Return the [x, y] coordinate for the center point of the cell that contains the specified text.  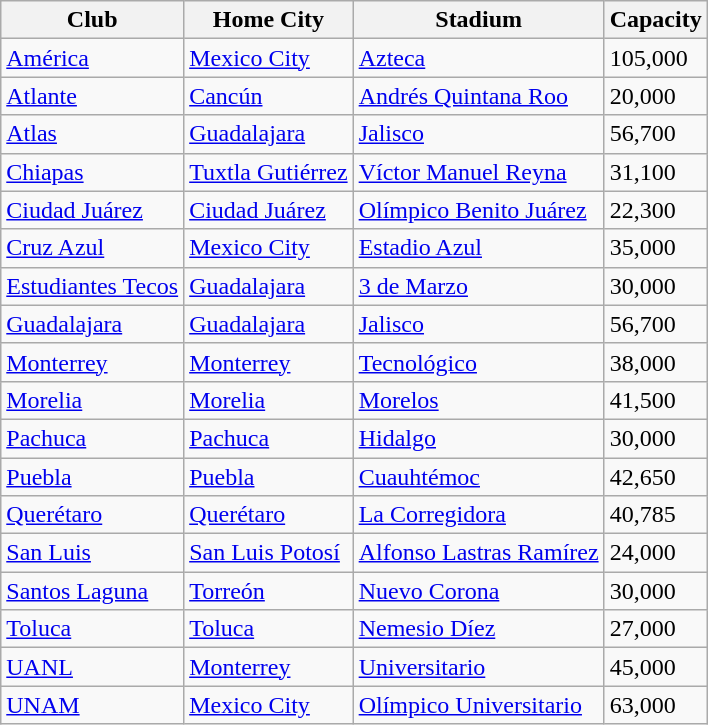
Azteca [478, 58]
Nuevo Corona [478, 591]
20,000 [656, 96]
Morelos [478, 400]
Tecnológico [478, 362]
San Luis Potosí [268, 553]
Cancún [268, 96]
Atlante [92, 96]
105,000 [656, 58]
38,000 [656, 362]
42,650 [656, 477]
Olímpico Benito Juárez [478, 210]
Víctor Manuel Reyna [478, 172]
Universitario [478, 667]
24,000 [656, 553]
27,000 [656, 629]
La Corregidora [478, 515]
Nemesio Díez [478, 629]
Atlas [92, 134]
Estadio Azul [478, 248]
Andrés Quintana Roo [478, 96]
Home City [268, 20]
35,000 [656, 248]
Olímpico Universitario [478, 705]
Santos Laguna [92, 591]
UNAM [92, 705]
3 de Marzo [478, 286]
Hidalgo [478, 438]
31,100 [656, 172]
Chiapas [92, 172]
Cuauhtémoc [478, 477]
40,785 [656, 515]
Estudiantes Tecos [92, 286]
Club [92, 20]
63,000 [656, 705]
Stadium [478, 20]
Tuxtla Gutiérrez [268, 172]
45,000 [656, 667]
Alfonso Lastras Ramírez [478, 553]
Capacity [656, 20]
Torreón [268, 591]
América [92, 58]
UANL [92, 667]
22,300 [656, 210]
Cruz Azul [92, 248]
41,500 [656, 400]
San Luis [92, 553]
